For the text-containing cell, return its midpoint in (x, y) coordinate format. 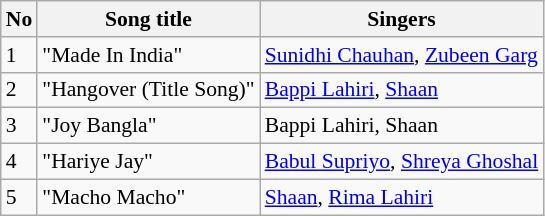
Singers (402, 19)
4 (20, 162)
Shaan, Rima Lahiri (402, 197)
"Made In India" (148, 55)
2 (20, 90)
No (20, 19)
1 (20, 55)
"Hariye Jay" (148, 162)
5 (20, 197)
"Joy Bangla" (148, 126)
"Hangover (Title Song)" (148, 90)
Song title (148, 19)
Babul Supriyo, Shreya Ghoshal (402, 162)
"Macho Macho" (148, 197)
3 (20, 126)
Sunidhi Chauhan, Zubeen Garg (402, 55)
